Extract the [X, Y] coordinate from the center of the cell holding the provided text.  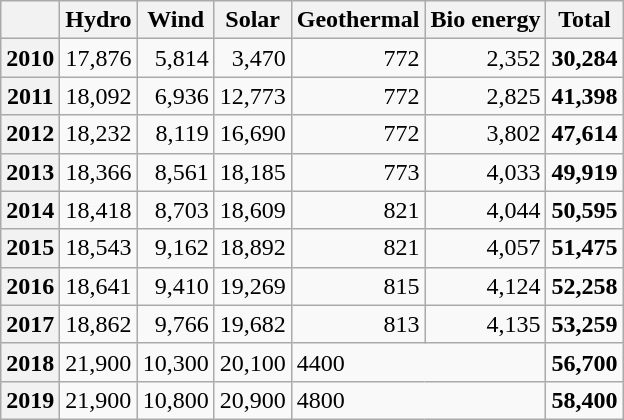
Geothermal [358, 20]
2016 [30, 286]
18,609 [252, 210]
2015 [30, 248]
8,119 [176, 134]
16,690 [252, 134]
8,561 [176, 172]
9,766 [176, 324]
20,900 [252, 400]
2010 [30, 58]
4,135 [486, 324]
18,892 [252, 248]
30,284 [584, 58]
4,057 [486, 248]
47,614 [584, 134]
53,259 [584, 324]
12,773 [252, 96]
2017 [30, 324]
19,682 [252, 324]
3,802 [486, 134]
20,100 [252, 362]
5,814 [176, 58]
815 [358, 286]
18,092 [98, 96]
50,595 [584, 210]
2,825 [486, 96]
19,269 [252, 286]
18,862 [98, 324]
2013 [30, 172]
4,033 [486, 172]
56,700 [584, 362]
Bio energy [486, 20]
4800 [418, 400]
18,185 [252, 172]
10,800 [176, 400]
773 [358, 172]
17,876 [98, 58]
Total [584, 20]
52,258 [584, 286]
8,703 [176, 210]
2011 [30, 96]
2019 [30, 400]
Hydro [98, 20]
51,475 [584, 248]
4400 [418, 362]
4,124 [486, 286]
18,641 [98, 286]
58,400 [584, 400]
41,398 [584, 96]
18,366 [98, 172]
18,418 [98, 210]
49,919 [584, 172]
9,162 [176, 248]
3,470 [252, 58]
4,044 [486, 210]
6,936 [176, 96]
2014 [30, 210]
9,410 [176, 286]
2018 [30, 362]
2012 [30, 134]
Wind [176, 20]
813 [358, 324]
18,543 [98, 248]
18,232 [98, 134]
2,352 [486, 58]
Solar [252, 20]
10,300 [176, 362]
